Search for the cell housing the specified text and yield its [X, Y] center coordinate. 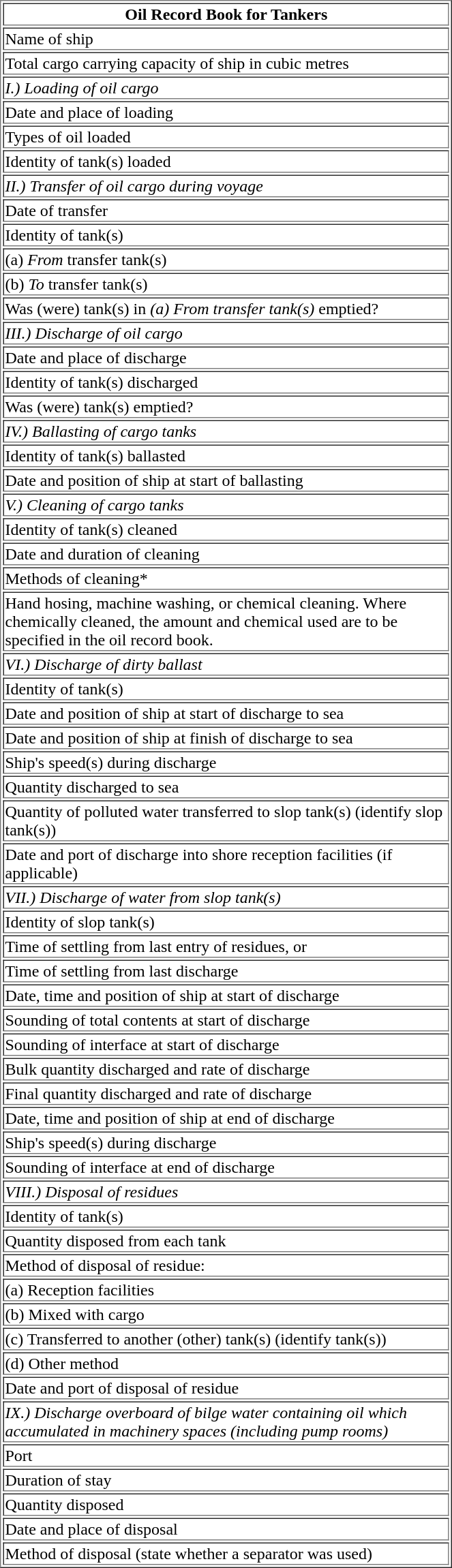
(b) To transfer tank(s) [226, 283]
Duration of stay [226, 1480]
Method of disposal (state whether a separator was used) [226, 1554]
Date, time and position of ship at end of discharge [226, 1118]
Method of disposal of residue: [226, 1265]
Quantity disposed from each tank [226, 1240]
Date and place of disposal [226, 1529]
Types of oil loaded [226, 136]
(c) Transferred to another (other) tank(s) (identify tank(s)) [226, 1338]
Methods of cleaning* [226, 578]
Identity of slop tank(s) [226, 921]
(b) Mixed with cargo [226, 1314]
(d) Other method [226, 1363]
II.) Transfer of oil cargo during voyage [226, 185]
Bulk quantity discharged and rate of discharge [226, 1069]
Port [226, 1456]
VIII.) Disposal of residues [226, 1191]
Date, time and position of ship at start of discharge [226, 995]
Sounding of interface at start of discharge [226, 1044]
Sounding of interface at end of discharge [226, 1167]
Date of transfer [226, 210]
I.) Loading of oil cargo [226, 87]
IX.) Discharge overboard of bilge water containing oil which accumulated in machinery spaces (including pump rooms) [226, 1421]
Date and position of ship at start of discharge to sea [226, 713]
Final quantity discharged and rate of discharge [226, 1093]
Time of settling from last entry of residues, or [226, 946]
Date and place of loading [226, 112]
Identity of tank(s) cleaned [226, 529]
Quantity disposed [226, 1505]
Date and position of ship at start of ballasting [226, 480]
Quantity of polluted water transferred to slop tank(s) (identify slop tank(s)) [226, 820]
V.) Cleaning of cargo tanks [226, 504]
Date and place of discharge [226, 357]
Was (were) tank(s) emptied? [226, 406]
Identity of tank(s) loaded [226, 161]
Time of settling from last discharge [226, 970]
VII.) Discharge of water from slop tank(s) [226, 897]
(a) From transfer tank(s) [226, 259]
Sounding of total contents at start of discharge [226, 1019]
Date and duration of cleaning [226, 553]
(a) Reception facilities [226, 1289]
Identity of tank(s) discharged [226, 382]
III.) Discharge of oil cargo [226, 333]
Name of ship [226, 38]
Date and port of disposal of residue [226, 1387]
Date and position of ship at finish of discharge to sea [226, 737]
VI.) Discharge of dirty ballast [226, 664]
Quantity discharged to sea [226, 786]
Total cargo carrying capacity of ship in cubic metres [226, 63]
Was (were) tank(s) in (a) From transfer tank(s) emptied? [226, 308]
Identity of tank(s) ballasted [226, 455]
IV.) Ballasting of cargo tanks [226, 431]
Date and port of discharge into shore reception facilities (if applicable) [226, 864]
Oil Record Book for Tankers [226, 14]
